Provide the [x, y] coordinate of the cell's center where the given text is located.  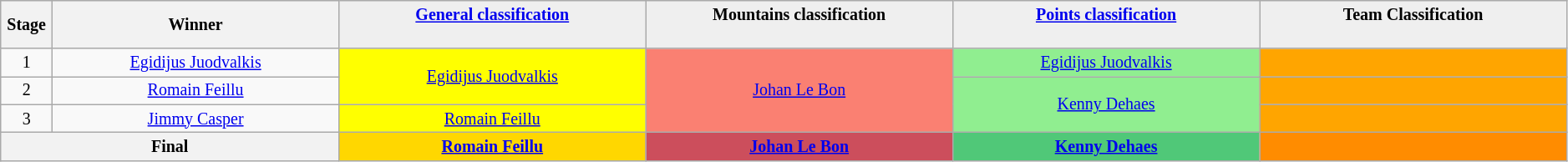
Stage [27, 25]
Winner [195, 25]
General classification [493, 25]
Jimmy Casper [195, 119]
1 [27, 63]
Team Classification [1413, 25]
Points classification [1106, 25]
Mountains classification [799, 25]
3 [27, 119]
2 [27, 90]
Final [170, 147]
